Extract the [X, Y] coordinate from the center of the cell holding the provided text.  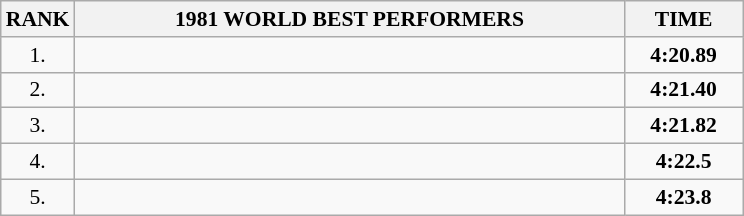
4:23.8 [684, 197]
TIME [684, 19]
4:21.40 [684, 90]
4:20.89 [684, 55]
4. [38, 162]
5. [38, 197]
2. [38, 90]
1. [38, 55]
1981 WORLD BEST PERFORMERS [349, 19]
4:21.82 [684, 126]
4:22.5 [684, 162]
3. [38, 126]
RANK [38, 19]
